Identify which cell holds the provided text, then report its (x, y) central coordinate. 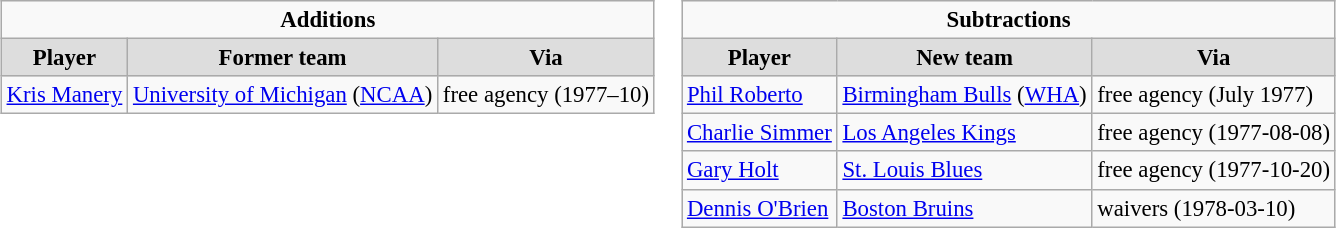
Dennis O'Brien (760, 208)
University of Michigan (NCAA) (283, 95)
free agency (1977–10) (546, 95)
Boston Bruins (964, 208)
New team (964, 58)
Former team (283, 58)
free agency (1977-10-20) (1214, 170)
Birmingham Bulls (WHA) (964, 95)
Subtractions (1009, 20)
free agency (July 1977) (1214, 95)
Phil Roberto (760, 95)
Gary Holt (760, 170)
Charlie Simmer (760, 133)
Additions (328, 20)
Los Angeles Kings (964, 133)
Kris Manery (64, 95)
St. Louis Blues (964, 170)
waivers (1978-03-10) (1214, 208)
free agency (1977-08-08) (1214, 133)
